Determine the [x, y] coordinate at the center of the cell enclosing the given text.  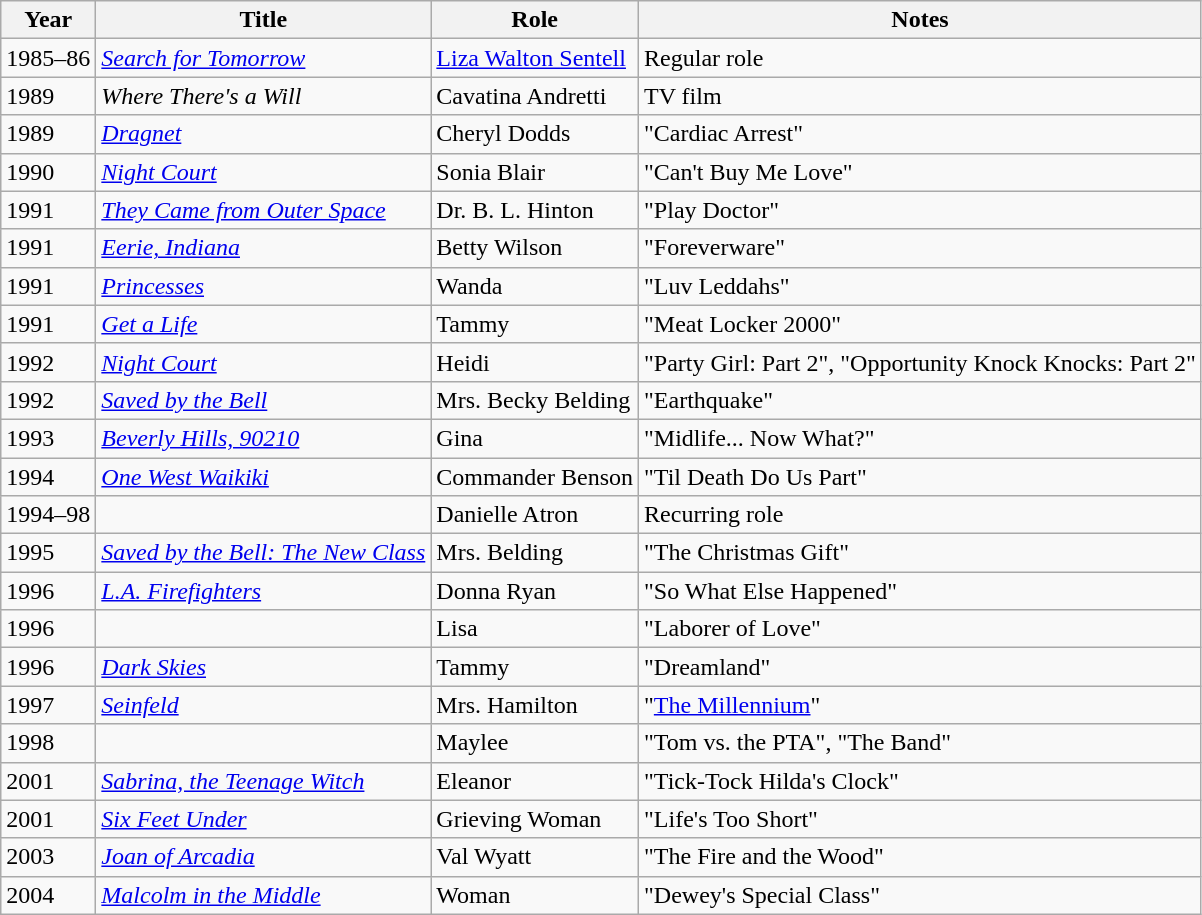
1993 [48, 438]
Title [264, 20]
Year [48, 20]
1998 [48, 743]
Six Feet Under [264, 819]
Saved by the Bell [264, 400]
They Came from Outer Space [264, 210]
Search for Tomorrow [264, 58]
1995 [48, 553]
Heidi [535, 362]
"The Christmas Gift" [920, 553]
"Laborer of Love" [920, 629]
Mrs. Becky Belding [535, 400]
Donna Ryan [535, 591]
"Party Girl: Part 2", "Opportunity Knock Knocks: Part 2" [920, 362]
Joan of Arcadia [264, 857]
One West Waikiki [264, 477]
Mrs. Belding [535, 553]
Cheryl Dodds [535, 134]
Princesses [264, 286]
Lisa [535, 629]
Get a Life [264, 324]
"Life's Too Short" [920, 819]
2004 [48, 895]
Dragnet [264, 134]
1994–98 [48, 515]
Role [535, 20]
"Dewey's Special Class" [920, 895]
Betty Wilson [535, 248]
Eerie, Indiana [264, 248]
1994 [48, 477]
Grieving Woman [535, 819]
Seinfeld [264, 705]
"Cardiac Arrest" [920, 134]
"Earthquake" [920, 400]
Dr. B. L. Hinton [535, 210]
Sabrina, the Teenage Witch [264, 781]
Gina [535, 438]
Wanda [535, 286]
"Tick-Tock Hilda's Clock" [920, 781]
Regular role [920, 58]
"The Millennium" [920, 705]
"So What Else Happened" [920, 591]
TV film [920, 96]
1990 [48, 172]
Dark Skies [264, 667]
Val Wyatt [535, 857]
"Midlife... Now What?" [920, 438]
Where There's a Will [264, 96]
"The Fire and the Wood" [920, 857]
Notes [920, 20]
"Luv Leddahs" [920, 286]
1985–86 [48, 58]
Cavatina Andretti [535, 96]
Mrs. Hamilton [535, 705]
Liza Walton Sentell [535, 58]
"Meat Locker 2000" [920, 324]
1997 [48, 705]
"Dreamland" [920, 667]
Danielle Atron [535, 515]
Recurring role [920, 515]
Malcolm in the Middle [264, 895]
Beverly Hills, 90210 [264, 438]
L.A. Firefighters [264, 591]
"Play Doctor" [920, 210]
"Tom vs. the PTA", "The Band" [920, 743]
Eleanor [535, 781]
"Foreverware" [920, 248]
Commander Benson [535, 477]
"Can't Buy Me Love" [920, 172]
Maylee [535, 743]
2003 [48, 857]
Sonia Blair [535, 172]
Saved by the Bell: The New Class [264, 553]
"Til Death Do Us Part" [920, 477]
Woman [535, 895]
